Find where the given text appears and provide that cell's center as [X, Y] coordinate. 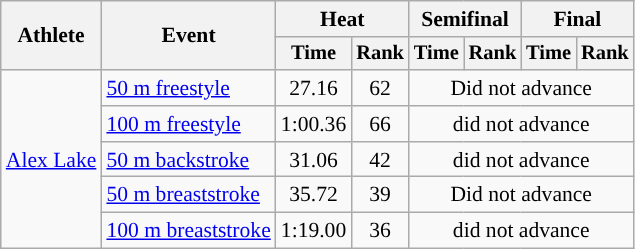
Alex Lake [52, 159]
42 [380, 160]
50 m freestyle [188, 88]
Semifinal [465, 19]
35.72 [314, 195]
100 m freestyle [188, 124]
27.16 [314, 88]
100 m breaststroke [188, 231]
36 [380, 231]
31.06 [314, 160]
1:00.36 [314, 124]
50 m breaststroke [188, 195]
50 m backstroke [188, 160]
39 [380, 195]
66 [380, 124]
Heat [342, 19]
Event [188, 36]
1:19.00 [314, 231]
62 [380, 88]
Final [577, 19]
Athlete [52, 36]
